Capture the cell that displays the provided text and extract its (x, y) central coordinate. 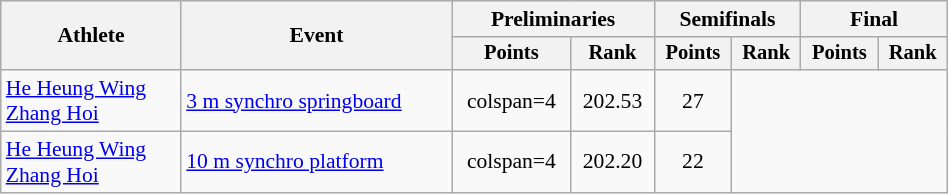
10 m synchro platform (316, 162)
27 (692, 100)
Final (874, 19)
22 (692, 162)
3 m synchro springboard (316, 100)
Semifinals (727, 19)
202.20 (612, 162)
Event (316, 36)
Athlete (92, 36)
202.53 (612, 100)
Preliminaries (553, 19)
